Locate the cell with the specified text and output its (X, Y) center coordinate. 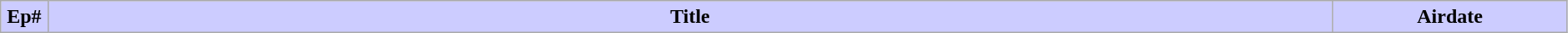
Title (690, 17)
Ep# (24, 17)
Airdate (1450, 17)
